Locate the cell with the specified text and output its (x, y) center coordinate. 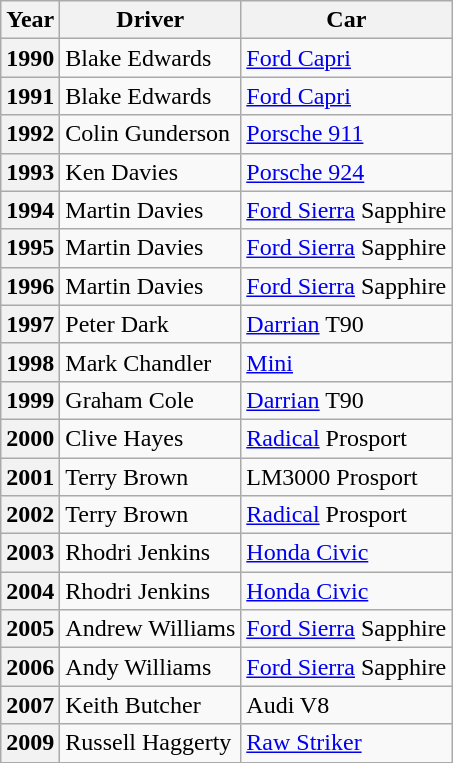
Mark Chandler (150, 362)
2007 (30, 705)
1990 (30, 58)
Clive Hayes (150, 438)
Russell Haggerty (150, 743)
2002 (30, 515)
Colin Gunderson (150, 134)
2003 (30, 553)
1998 (30, 362)
Andrew Williams (150, 629)
2000 (30, 438)
1996 (30, 286)
1995 (30, 248)
1994 (30, 210)
Driver (150, 20)
2004 (30, 591)
1993 (30, 172)
Ken Davies (150, 172)
1999 (30, 400)
Graham Cole (150, 400)
2009 (30, 743)
Car (346, 20)
Andy Williams (150, 667)
Mini (346, 362)
LM3000 Prosport (346, 477)
Keith Butcher (150, 705)
Audi V8 (346, 705)
Porsche 924 (346, 172)
Porsche 911 (346, 134)
2006 (30, 667)
Year (30, 20)
2001 (30, 477)
1992 (30, 134)
1997 (30, 324)
Raw Striker (346, 743)
1991 (30, 96)
2005 (30, 629)
Peter Dark (150, 324)
